From the cell containing the given text, extract its center point as [x, y] coordinate. 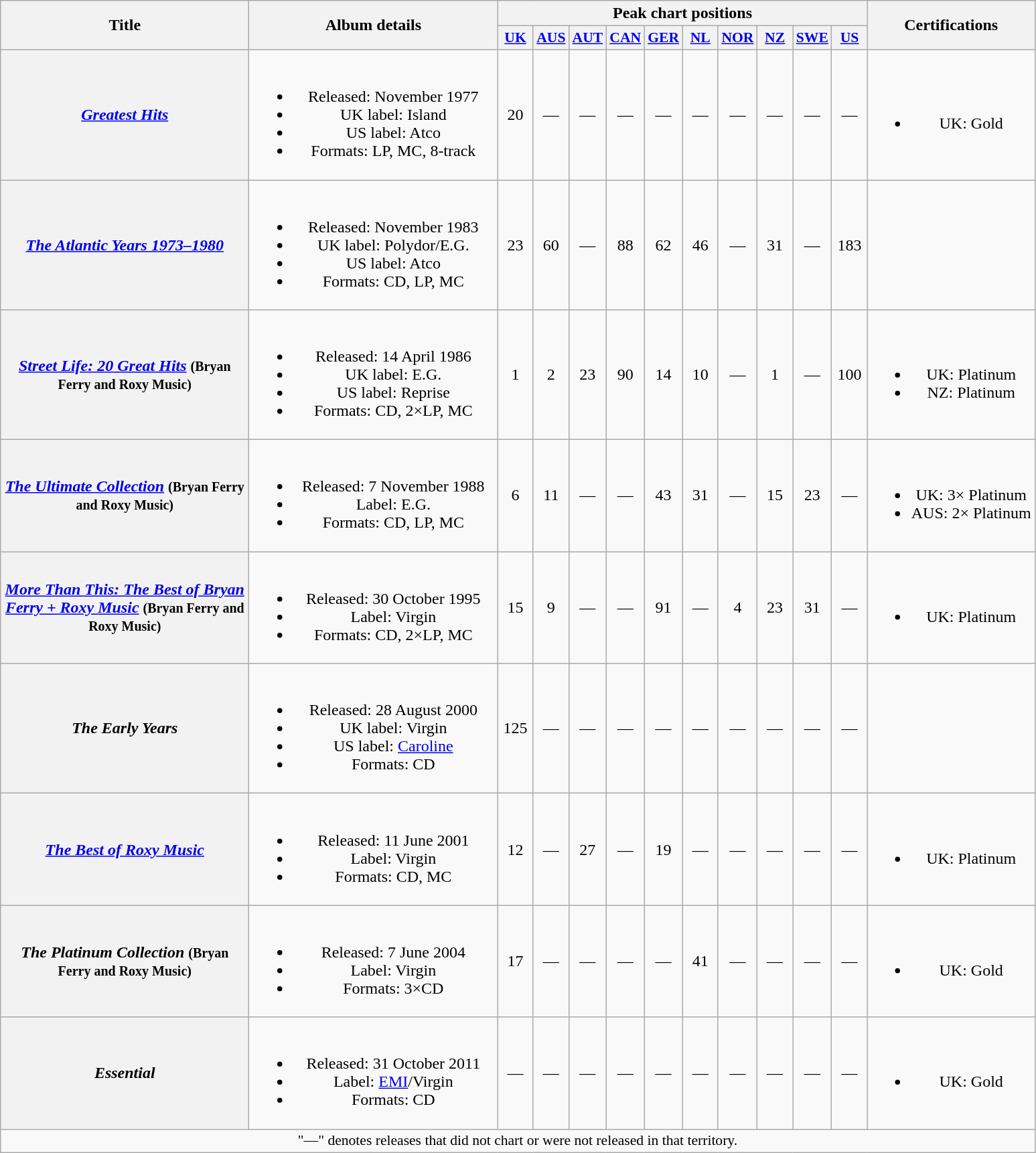
More Than This: The Best of Bryan Ferry + Roxy Music (Bryan Ferry and Roxy Music) [125, 608]
Album details [374, 25]
UK [516, 38]
Released: November 1977UK label: IslandUS label: AtcoFormats: LP, MC, 8-track [374, 114]
The Atlantic Years 1973–1980 [125, 244]
Released: 28 August 2000UK label: VirginUS label: CarolineFormats: CD [374, 728]
NZ [774, 38]
9 [550, 608]
6 [516, 495]
17 [516, 962]
Released: 7 June 2004Label: VirginFormats: 3×CD [374, 962]
US [849, 38]
Released: 30 October 1995Label: VirginFormats: CD, 2×LP, MC [374, 608]
46 [700, 244]
AUS [550, 38]
41 [700, 962]
88 [625, 244]
Released: 14 April 1986UK label: E.G.US label: RepriseFormats: CD, 2×LP, MC [374, 375]
2 [550, 375]
Peak chart positions [682, 13]
"—" denotes releases that did not chart or were not released in that territory. [518, 1141]
183 [849, 244]
90 [625, 375]
125 [516, 728]
12 [516, 849]
The Ultimate Collection (Bryan Ferry and Roxy Music) [125, 495]
Released: 7 November 1988Label: E.G.Formats: CD, LP, MC [374, 495]
4 [737, 608]
27 [588, 849]
UK: PlatinumNZ: Platinum [951, 375]
43 [663, 495]
60 [550, 244]
Released: 31 October 2011Label: EMI/VirginFormats: CD [374, 1073]
100 [849, 375]
The Platinum Collection (Bryan Ferry and Roxy Music) [125, 962]
Essential [125, 1073]
Title [125, 25]
SWE [812, 38]
19 [663, 849]
GER [663, 38]
Street Life: 20 Great Hits (Bryan Ferry and Roxy Music) [125, 375]
11 [550, 495]
UK: 3× PlatinumAUS: 2× Platinum [951, 495]
Released: 11 June 2001Label: VirginFormats: CD, MC [374, 849]
Greatest Hits [125, 114]
10 [700, 375]
91 [663, 608]
NL [700, 38]
CAN [625, 38]
62 [663, 244]
The Best of Roxy Music [125, 849]
NOR [737, 38]
14 [663, 375]
Released: November 1983UK label: Polydor/E.G.US label: AtcoFormats: CD, LP, MC [374, 244]
AUT [588, 38]
20 [516, 114]
Certifications [951, 25]
The Early Years [125, 728]
